Scan for the cell matching the given text and deliver its (X, Y) coordinate at center. 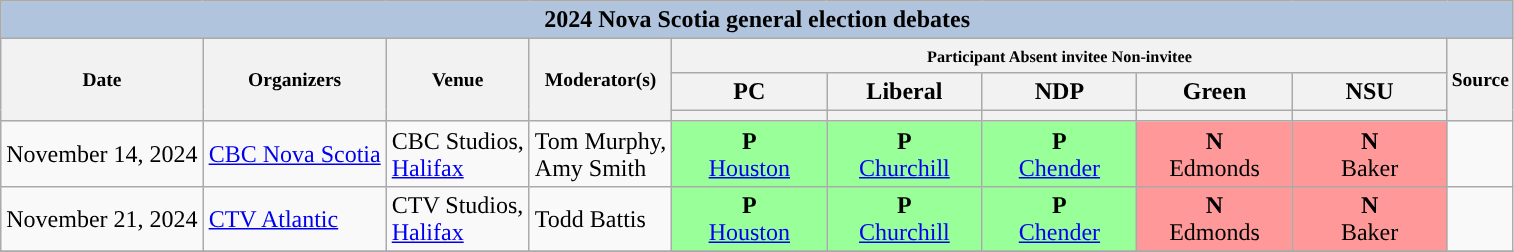
Participant Absent invitee Non-invitee (1060, 56)
Todd Battis (600, 218)
CTV Atlantic (294, 218)
Moderator(s) (600, 80)
November 14, 2024 (102, 154)
Date (102, 80)
Organizers (294, 80)
PC (750, 91)
Green (1214, 91)
CBC Nova Scotia (294, 154)
Tom Murphy, Amy Smith (600, 154)
Venue (458, 80)
Liberal (904, 91)
NDP (1060, 91)
2024 Nova Scotia general election debates (758, 20)
November 21, 2024 (102, 218)
Source (1480, 80)
CTV Studios, Halifax (458, 218)
NSU (1370, 91)
CBC Studios, Halifax (458, 154)
